Scan for the cell matching the given text and deliver its (X, Y) coordinate at center. 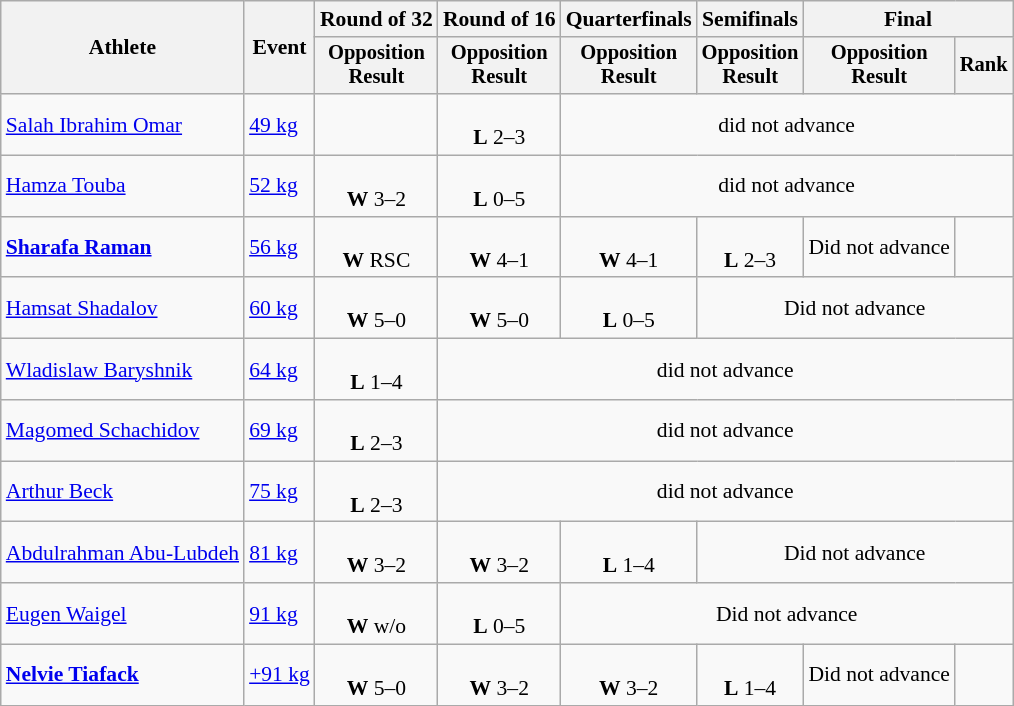
Hamsat Shadalov (122, 308)
Sharafa Raman (122, 248)
Nelvie Tiafack (122, 676)
W RSC (376, 248)
Event (280, 48)
52 kg (280, 186)
60 kg (280, 308)
Round of 16 (500, 19)
81 kg (280, 552)
Final (908, 19)
56 kg (280, 248)
64 kg (280, 370)
69 kg (280, 430)
Rank (984, 66)
Wladislaw Baryshnik (122, 370)
75 kg (280, 492)
49 kg (280, 124)
Salah Ibrahim Omar (122, 124)
W w/o (376, 614)
Hamza Touba (122, 186)
Round of 32 (376, 19)
+91 kg (280, 676)
Eugen Waigel (122, 614)
Magomed Schachidov (122, 430)
Abdulrahman Abu-Lubdeh (122, 552)
Athlete (122, 48)
Quarterfinals (629, 19)
91 kg (280, 614)
Semifinals (750, 19)
Arthur Beck (122, 492)
